For the text-containing cell, return its midpoint in [x, y] coordinate format. 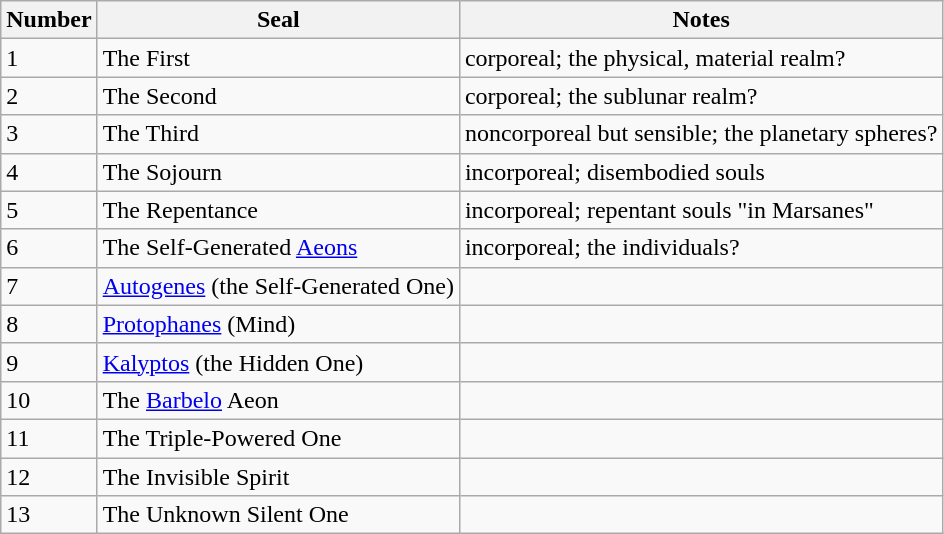
Kalyptos (the Hidden One) [278, 362]
corporeal; the sublunar realm? [701, 96]
Notes [701, 20]
7 [49, 286]
4 [49, 172]
The First [278, 58]
Number [49, 20]
The Sojourn [278, 172]
The Repentance [278, 210]
12 [49, 477]
corporeal; the physical, material realm? [701, 58]
The Second [278, 96]
Protophanes (Mind) [278, 324]
1 [49, 58]
incorporeal; disembodied souls [701, 172]
5 [49, 210]
10 [49, 400]
Autogenes (the Self-Generated One) [278, 286]
The Self-Generated Aeons [278, 248]
2 [49, 96]
Seal [278, 20]
The Unknown Silent One [278, 515]
3 [49, 134]
9 [49, 362]
6 [49, 248]
The Third [278, 134]
11 [49, 438]
The Invisible Spirit [278, 477]
noncorporeal but sensible; the planetary spheres? [701, 134]
incorporeal; repentant souls "in Marsanes" [701, 210]
The Triple-Powered One [278, 438]
13 [49, 515]
incorporeal; the individuals? [701, 248]
8 [49, 324]
The Barbelo Aeon [278, 400]
